Pinpoint the cell where the given text exists, returning its [x, y] midpoint coordinate. 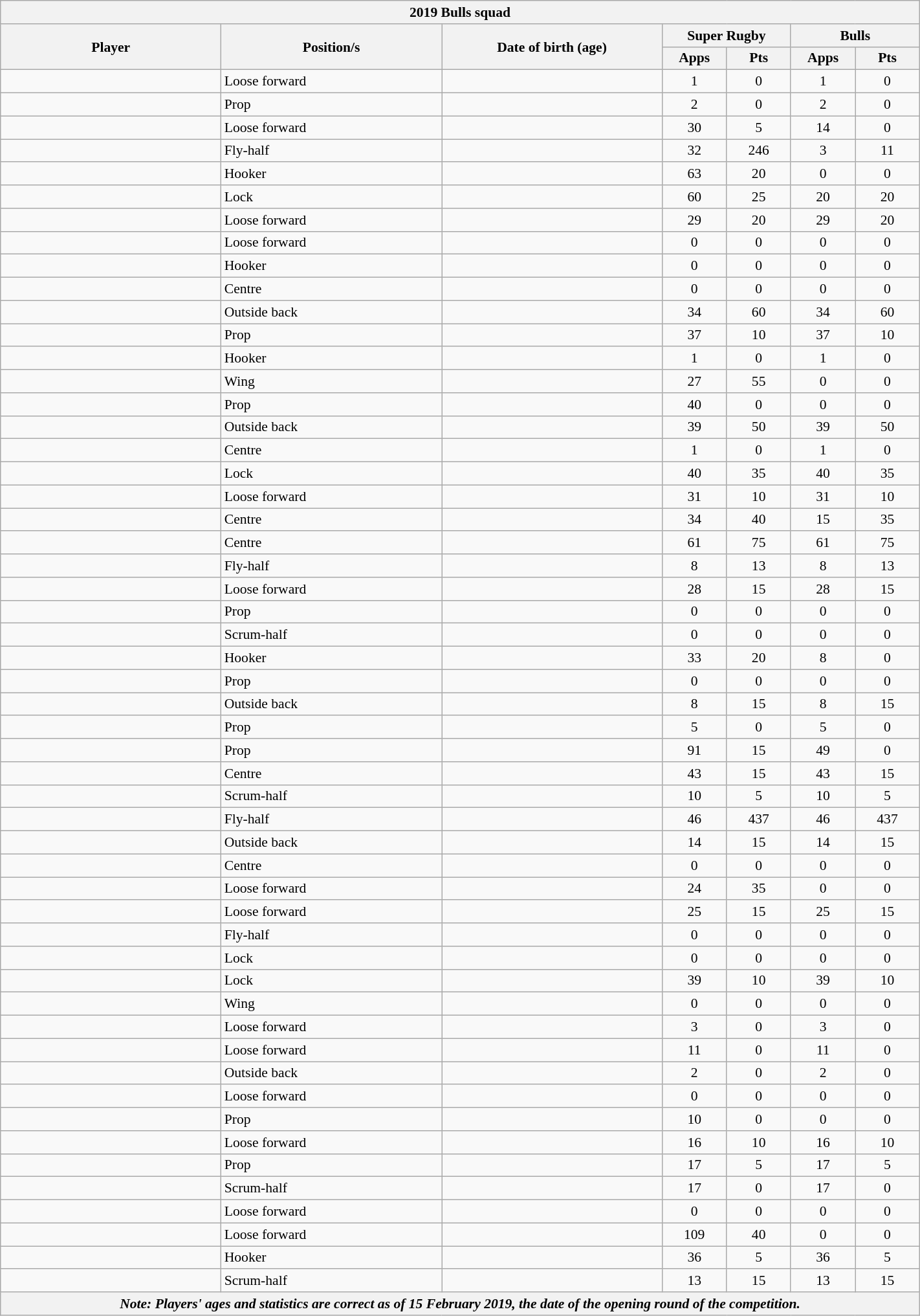
33 [695, 658]
Date of birth (age) [553, 47]
Super Rugby [727, 36]
246 [758, 151]
Note: Players' ages and statistics are correct as of 15 February 2019, the date of the opening round of the competition. [460, 1304]
Player [111, 47]
109 [695, 1234]
91 [695, 750]
24 [695, 889]
49 [823, 750]
30 [695, 128]
55 [758, 381]
Position/s [331, 47]
Bulls [855, 36]
27 [695, 381]
32 [695, 151]
2019 Bulls squad [460, 12]
63 [695, 174]
